Extract the [x, y] coordinate from the center of the cell holding the provided text.  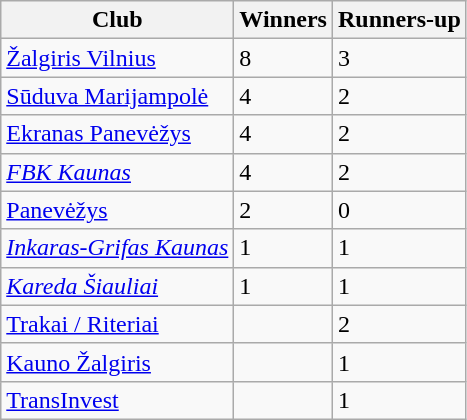
TransInvest [118, 400]
FBK Kaunas [118, 172]
Runners-up [399, 20]
Sūduva Marijampolė [118, 96]
Kareda Šiauliai [118, 286]
0 [399, 210]
Kauno Žalgiris [118, 362]
8 [284, 58]
Winners [284, 20]
3 [399, 58]
Trakai / Riteriai [118, 324]
Panevėžys [118, 210]
Žalgiris Vilnius [118, 58]
Club [118, 20]
Ekranas Panevėžys [118, 134]
Inkaras-Grifas Kaunas [118, 248]
